Return the [x, y] coordinate for the center point of the cell that contains the specified text.  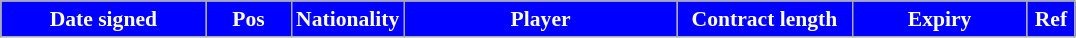
Date signed [104, 19]
Contract length [764, 19]
Nationality [348, 19]
Player [540, 19]
Ref [1051, 19]
Pos [248, 19]
Expiry [940, 19]
